Identify which cell holds the provided text, then report its [X, Y] central coordinate. 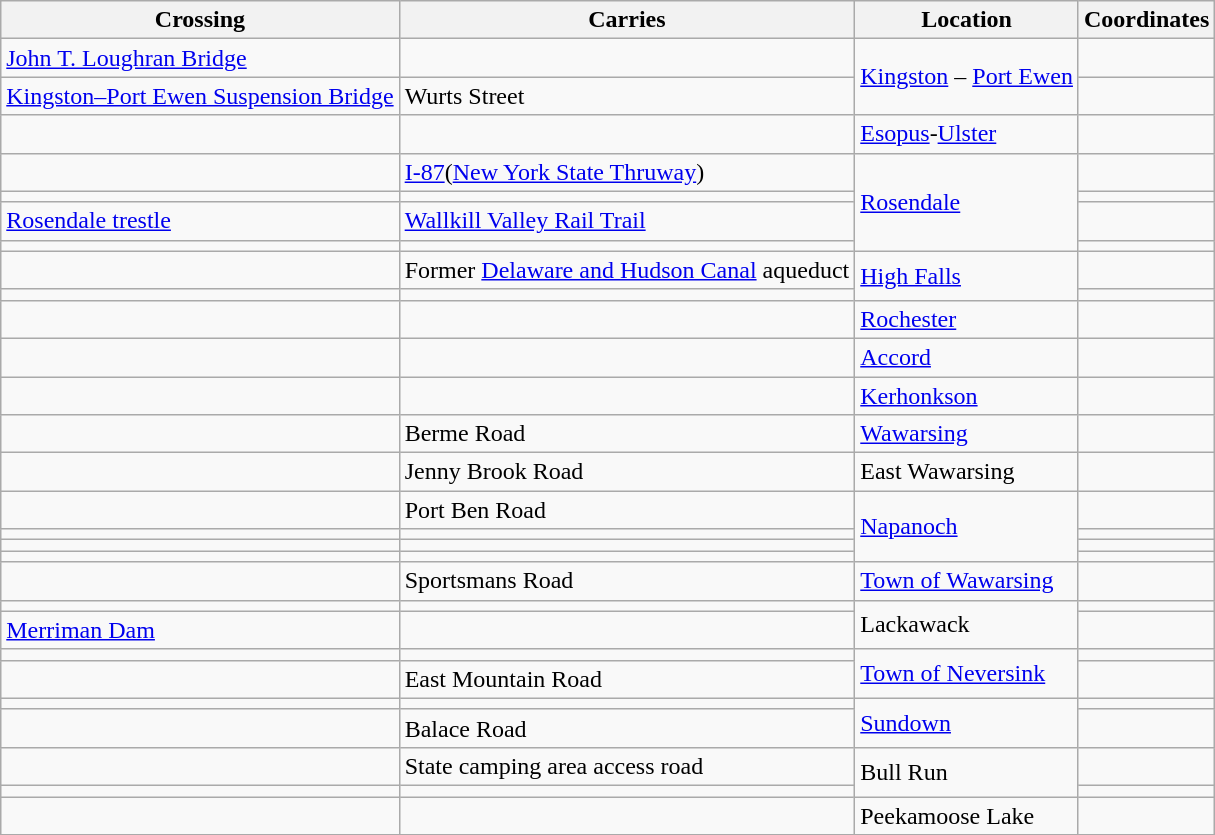
Wawarsing [967, 434]
Sundown [967, 722]
Kingston–Port Ewen Suspension Bridge [200, 96]
Former Delaware and Hudson Canal aqueduct [627, 270]
Esopus-Ulster [967, 134]
Wurts Street [627, 96]
Carries [627, 20]
Crossing [200, 20]
Napanoch [967, 526]
Port Ben Road [627, 510]
Coordinates [1146, 20]
Town of Neversink [967, 674]
Jenny Brook Road [627, 472]
State camping area access road [627, 766]
Location [967, 20]
Sportsmans Road [627, 581]
Merriman Dam [200, 630]
Lackawack [967, 624]
I-87(New York State Thruway) [627, 172]
Rochester [967, 319]
Wallkill Valley Rail Trail [627, 221]
Berme Road [627, 434]
John T. Loughran Bridge [200, 58]
Rosendale [967, 202]
High Falls [967, 276]
Bull Run [967, 772]
East Wawarsing [967, 472]
Peekamoose Lake [967, 815]
Rosendale trestle [200, 221]
Kingston – Port Ewen [967, 77]
Accord [967, 357]
Kerhonkson [967, 395]
East Mountain Road [627, 679]
Town of Wawarsing [967, 581]
Balace Road [627, 728]
